For the text-containing cell, return its midpoint in [x, y] coordinate format. 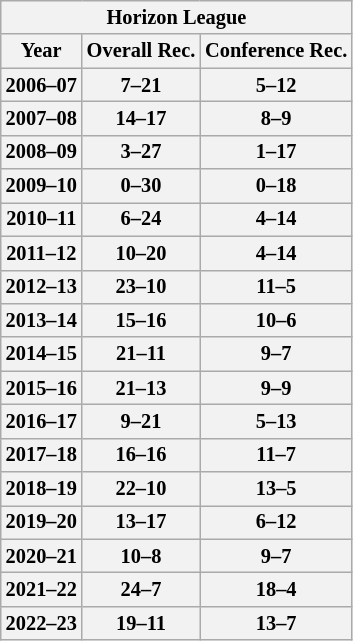
2008–09 [42, 152]
6–24 [141, 219]
22–10 [141, 489]
2010–11 [42, 219]
3–27 [141, 152]
21–13 [141, 388]
Year [42, 51]
2011–12 [42, 253]
10–8 [141, 556]
15–16 [141, 320]
Horizon League [176, 17]
19–11 [141, 623]
2020–21 [42, 556]
11–5 [276, 287]
21–11 [141, 354]
16–16 [141, 455]
1–17 [276, 152]
2009–10 [42, 186]
5–13 [276, 421]
13–7 [276, 623]
14–17 [141, 118]
2017–18 [42, 455]
2019–20 [42, 522]
2016–17 [42, 421]
13–17 [141, 522]
9–21 [141, 421]
18–4 [276, 589]
23–10 [141, 287]
0–30 [141, 186]
2018–19 [42, 489]
2007–08 [42, 118]
7–21 [141, 85]
2006–07 [42, 85]
13–5 [276, 489]
2013–14 [42, 320]
2021–22 [42, 589]
8–9 [276, 118]
2012–13 [42, 287]
5–12 [276, 85]
2014–15 [42, 354]
24–7 [141, 589]
Conference Rec. [276, 51]
6–12 [276, 522]
10–6 [276, 320]
9–9 [276, 388]
10–20 [141, 253]
2015–16 [42, 388]
2022–23 [42, 623]
11–7 [276, 455]
Overall Rec. [141, 51]
0–18 [276, 186]
